Identify which cell holds the provided text, then report its (x, y) central coordinate. 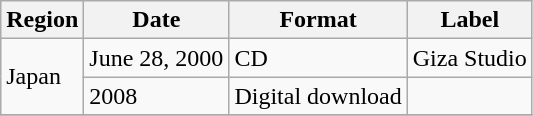
June 28, 2000 (156, 58)
Format (318, 20)
Japan (42, 77)
Region (42, 20)
2008 (156, 96)
CD (318, 58)
Giza Studio (470, 58)
Label (470, 20)
Date (156, 20)
Digital download (318, 96)
